Locate the cell with the specified text and output its [x, y] center coordinate. 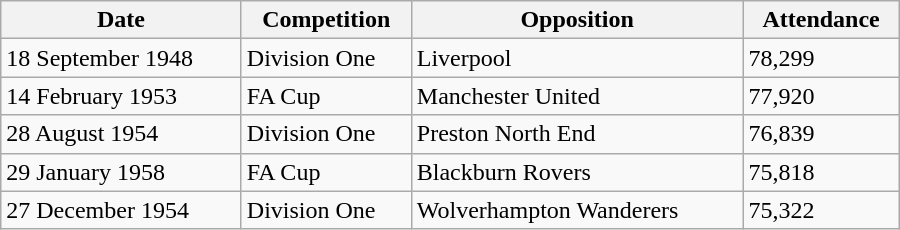
28 August 1954 [122, 134]
27 December 1954 [122, 210]
76,839 [821, 134]
Competition [326, 20]
Manchester United [577, 96]
75,322 [821, 210]
77,920 [821, 96]
14 February 1953 [122, 96]
Liverpool [577, 58]
29 January 1958 [122, 172]
18 September 1948 [122, 58]
Date [122, 20]
Opposition [577, 20]
Attendance [821, 20]
Blackburn Rovers [577, 172]
Wolverhampton Wanderers [577, 210]
Preston North End [577, 134]
78,299 [821, 58]
75,818 [821, 172]
